Search for the cell housing the specified text and yield its (x, y) center coordinate. 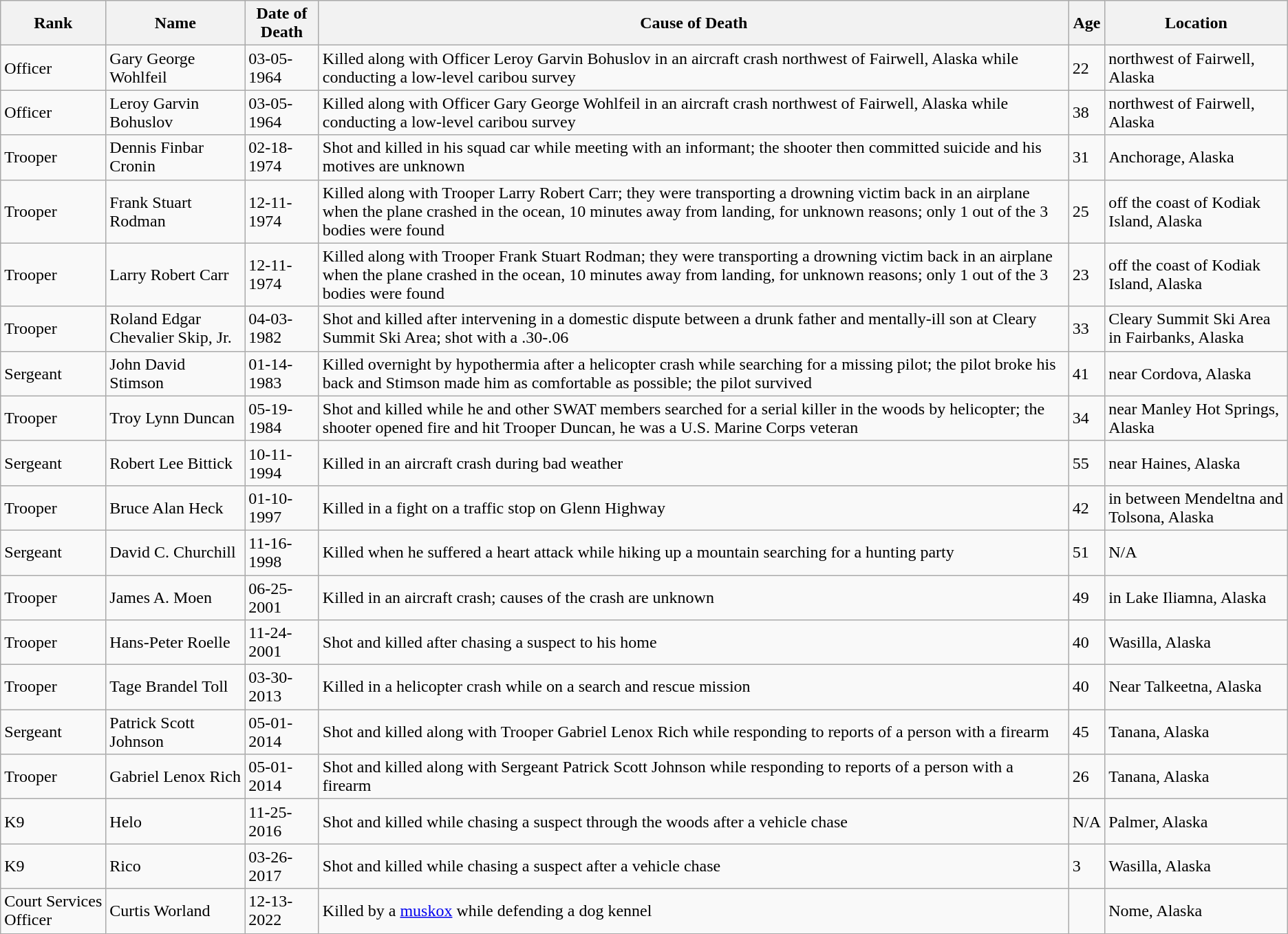
Age (1086, 23)
Troy Lynn Duncan (175, 418)
Leroy Garvin Bohuslov (175, 113)
Shot and killed while chasing a suspect through the woods after a vehicle chase (694, 822)
22 (1086, 67)
03-30-2013 (282, 687)
01-14-1983 (282, 373)
05-19-1984 (282, 418)
Helo (175, 822)
Dennis Finbar Cronin (175, 157)
Shot and killed after intervening in a domestic dispute between a drunk father and mentally-ill son at Cleary Summit Ski Area; shot with a .30-.06 (694, 329)
33 (1086, 329)
Frank Stuart Rodman (175, 211)
Killed along with Officer Gary George Wohlfeil in an aircraft crash northwest of Fairwell, Alaska while conducting a low-level caribou survey (694, 113)
James A. Moen (175, 597)
Killed by a muskox while defending a dog kennel (694, 911)
04-03-1982 (282, 329)
Shot and killed along with Trooper Gabriel Lenox Rich while responding to reports of a person with a firearm (694, 732)
near Cordova, Alaska (1196, 373)
Curtis Worland (175, 911)
45 (1086, 732)
42 (1086, 508)
Near Talkeetna, Alaska (1196, 687)
38 (1086, 113)
Killed in a fight on a traffic stop on Glenn Highway (694, 508)
Roland Edgar Chevalier Skip, Jr. (175, 329)
Gabriel Lenox Rich (175, 776)
Rico (175, 866)
34 (1086, 418)
Hans-Peter Roelle (175, 643)
Date of Death (282, 23)
Location (1196, 23)
Name (175, 23)
Killed in an aircraft crash; causes of the crash are unknown (694, 597)
Tage Brandel Toll (175, 687)
Bruce Alan Heck (175, 508)
Nome, Alaska (1196, 911)
55 (1086, 463)
11-16-1998 (282, 552)
49 (1086, 597)
Killed in a helicopter crash while on a search and rescue mission (694, 687)
Cleary Summit Ski Area in Fairbanks, Alaska (1196, 329)
01-10-1997 (282, 508)
03-26-2017 (282, 866)
in between Mendeltna and Tolsona, Alaska (1196, 508)
Shot and killed in his squad car while meeting with an informant; the shooter then committed suicide and his motives are unknown (694, 157)
Anchorage, Alaska (1196, 157)
11-24-2001 (282, 643)
Shot and killed while chasing a suspect after a vehicle chase (694, 866)
Killed along with Officer Leroy Garvin Bohuslov in an aircraft crash northwest of Fairwell, Alaska while conducting a low-level caribou survey (694, 67)
Patrick Scott Johnson (175, 732)
Killed in an aircraft crash during bad weather (694, 463)
Shot and killed after chasing a suspect to his home (694, 643)
Palmer, Alaska (1196, 822)
near Manley Hot Springs, Alaska (1196, 418)
25 (1086, 211)
near Haines, Alaska (1196, 463)
Court Services Officer (54, 911)
Gary George Wohlfeil (175, 67)
in Lake Iliamna, Alaska (1196, 597)
23 (1086, 275)
3 (1086, 866)
10-11-1994 (282, 463)
Cause of Death (694, 23)
John David Stimson (175, 373)
Robert Lee Bittick (175, 463)
02-18-1974 (282, 157)
Killed when he suffered a heart attack while hiking up a mountain searching for a hunting party (694, 552)
12-13-2022 (282, 911)
51 (1086, 552)
26 (1086, 776)
David C. Churchill (175, 552)
11-25-2016 (282, 822)
Shot and killed along with Sergeant Patrick Scott Johnson while responding to reports of a person with a firearm (694, 776)
06-25-2001 (282, 597)
Rank (54, 23)
31 (1086, 157)
41 (1086, 373)
Larry Robert Carr (175, 275)
